Find where the given text appears and provide that cell's center as [x, y] coordinate. 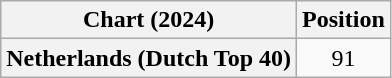
Netherlands (Dutch Top 40) [149, 58]
Chart (2024) [149, 20]
Position [344, 20]
91 [344, 58]
